Detect which cell encompasses the target text, then output its [X, Y] center coordinate. 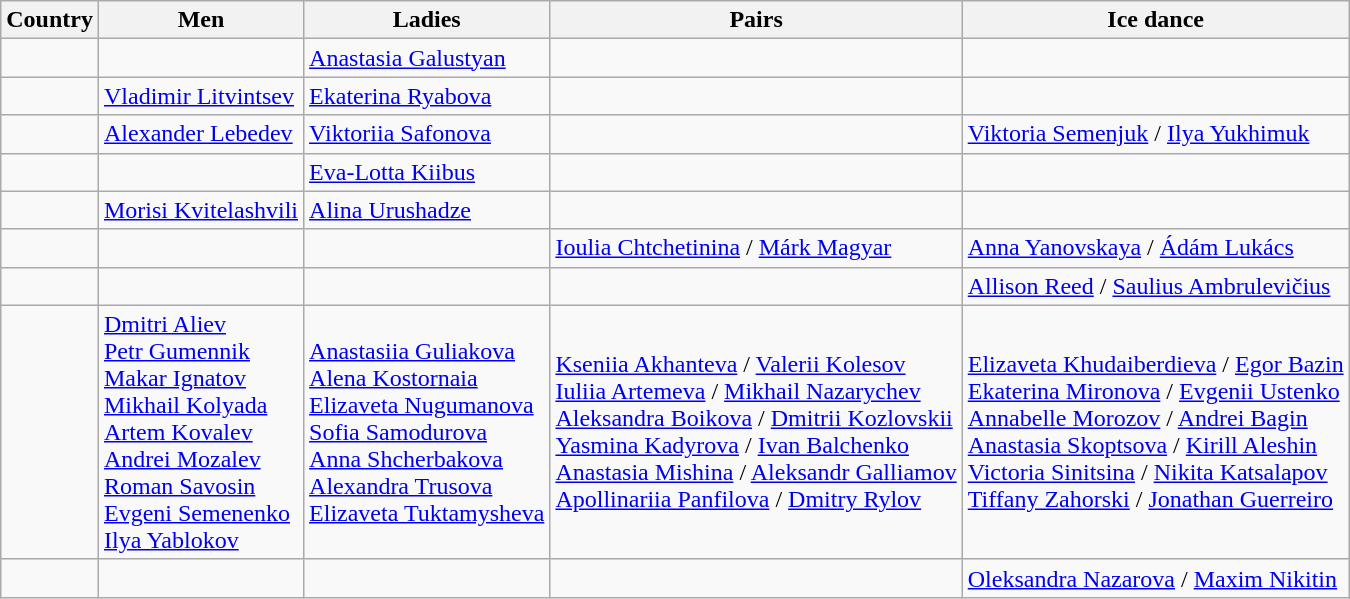
Ice dance [1156, 20]
Men [200, 20]
Allison Reed / Saulius Ambrulevičius [1156, 286]
Alexander Lebedev [200, 134]
Viktoriia Safonova [427, 134]
Oleksandra Nazarova / Maxim Nikitin [1156, 578]
Alina Urushadze [427, 210]
Ekaterina Ryabova [427, 96]
Viktoria Semenjuk / Ilya Yukhimuk [1156, 134]
Dmitri AlievPetr GumennikMakar IgnatovMikhail KolyadaArtem KovalevAndrei MozalevRoman SavosinEvgeni SemenenkoIlya Yablokov [200, 432]
Ladies [427, 20]
Anna Yanovskaya / Ádám Lukács [1156, 248]
Vladimir Litvintsev [200, 96]
Anastasiia GuliakovaAlena KostornaiaElizaveta NugumanovaSofia SamodurovaAnna ShcherbakovaAlexandra TrusovaElizaveta Tuktamysheva [427, 432]
Country [50, 20]
Morisi Kvitelashvili [200, 210]
Ioulia Chtchetinina / Márk Magyar [756, 248]
Eva-Lotta Kiibus [427, 172]
Pairs [756, 20]
Anastasia Galustyan [427, 58]
